For the text-containing cell, return its midpoint in (x, y) coordinate format. 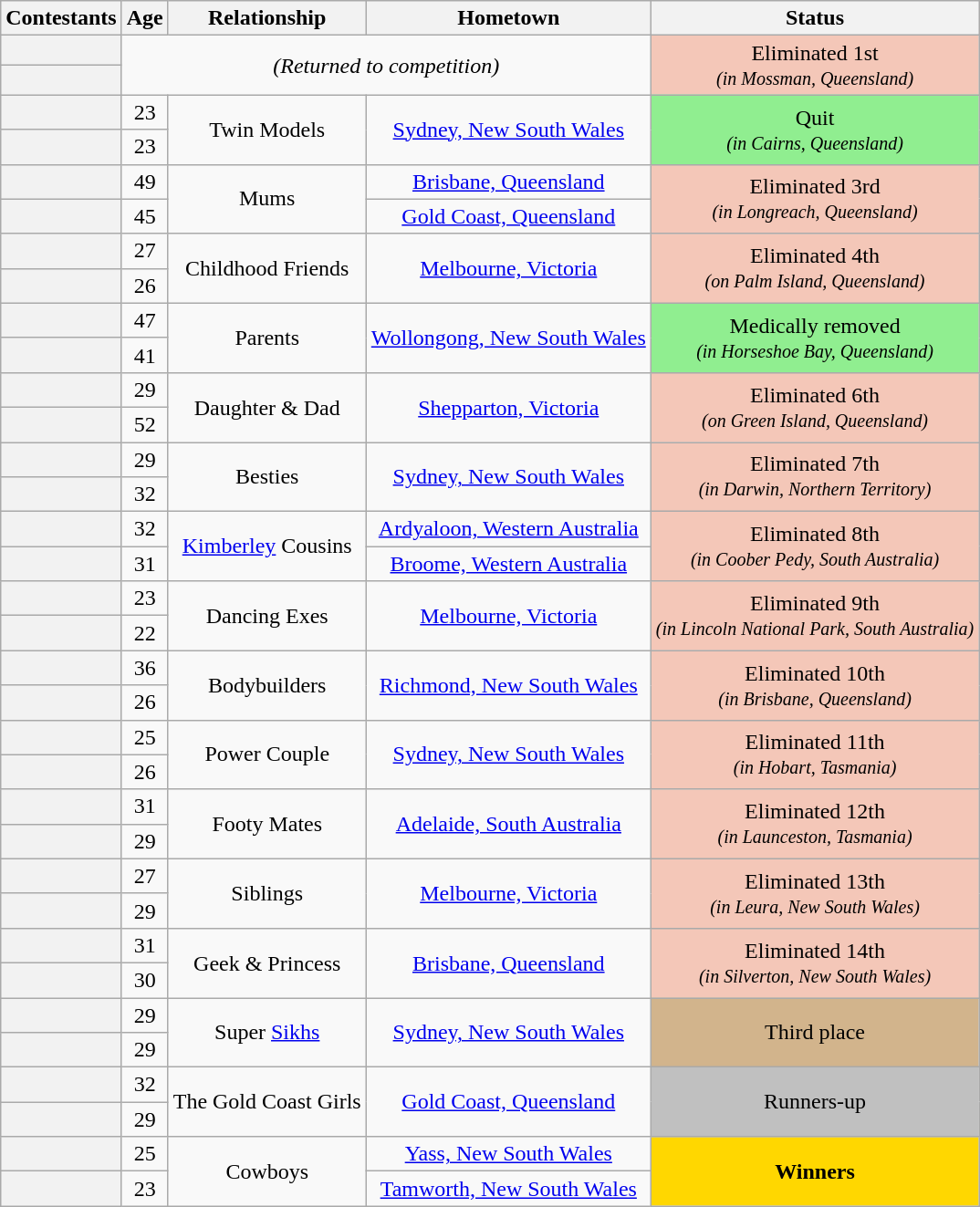
Eliminated 11th(in Hobart, Tasmania) (814, 754)
Geek & Princess (266, 962)
Childhood Friends (266, 268)
Status (814, 18)
Mums (266, 199)
Age (144, 18)
Twin Models (266, 130)
Besties (266, 476)
36 (144, 668)
Wollongong, New South Wales (508, 338)
Quit(in Cairns, Queensland) (814, 130)
Contestants (61, 18)
49 (144, 182)
Super Sikhs (266, 1033)
Eliminated 9th(in Lincoln National Park, South Australia) (814, 616)
(Returned to competition) (386, 66)
Cowboys (266, 1171)
41 (144, 355)
52 (144, 424)
Eliminated 10th(in Brisbane, Queensland) (814, 685)
Eliminated 13th(in Leura, New South Wales) (814, 893)
Eliminated 14th(in Silverton, New South Wales) (814, 962)
Parents (266, 338)
Eliminated 12th(in Launceston, Tasmania) (814, 824)
Eliminated 3rd(in Longreach, Queensland) (814, 199)
22 (144, 633)
45 (144, 216)
Dancing Exes (266, 616)
Kimberley Cousins (266, 546)
Ardyaloon, Western Australia (508, 529)
Adelaide, South Australia (508, 824)
30 (144, 980)
Runners-up (814, 1102)
Yass, New South Wales (508, 1154)
Medically removed(in Horseshoe Bay, Queensland) (814, 338)
Hometown (508, 18)
Eliminated 4th(on Palm Island, Queensland) (814, 268)
Broome, Western Australia (508, 564)
Tamworth, New South Wales (508, 1189)
Bodybuilders (266, 685)
Third place (814, 1033)
Daughter & Dad (266, 407)
Richmond, New South Wales (508, 685)
The Gold Coast Girls (266, 1102)
47 (144, 320)
Winners (814, 1171)
Eliminated 7th(in Darwin, Northern Territory) (814, 476)
Power Couple (266, 754)
Eliminated 8th(in Coober Pedy, South Australia) (814, 546)
Shepparton, Victoria (508, 407)
Siblings (266, 893)
Eliminated 1st(in Mossman, Queensland) (814, 66)
Relationship (266, 18)
Eliminated 6th(on Green Island, Queensland) (814, 407)
Footy Mates (266, 824)
